Find where the given text appears and provide that cell's center as [x, y] coordinate. 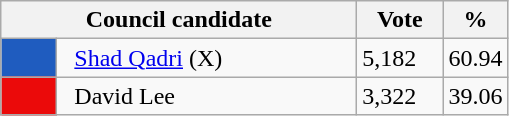
Vote [400, 20]
Shad Qadri (X) [207, 58]
% [476, 20]
3,322 [400, 96]
David Lee [207, 96]
60.94 [476, 58]
5,182 [400, 58]
Council candidate [179, 20]
39.06 [476, 96]
